Provide the [X, Y] coordinate of the cell's center where the given text is located.  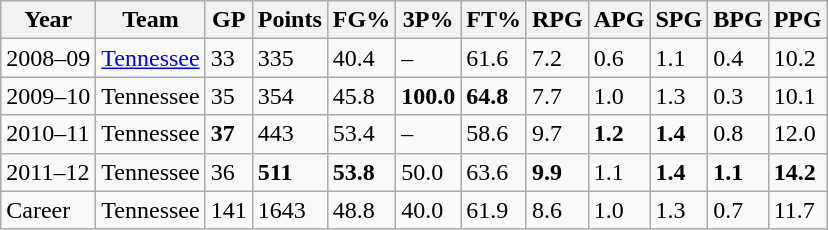
2008–09 [48, 58]
SPG [679, 20]
11.7 [798, 210]
9.7 [557, 134]
2011–12 [48, 172]
58.6 [494, 134]
Year [48, 20]
9.9 [557, 172]
1.2 [619, 134]
2009–10 [48, 96]
FG% [361, 20]
2010–11 [48, 134]
37 [228, 134]
100.0 [428, 96]
12.0 [798, 134]
61.9 [494, 210]
354 [290, 96]
40.4 [361, 58]
141 [228, 210]
36 [228, 172]
0.7 [738, 210]
8.6 [557, 210]
48.8 [361, 210]
7.7 [557, 96]
APG [619, 20]
RPG [557, 20]
Team [150, 20]
443 [290, 134]
511 [290, 172]
0.8 [738, 134]
Career [48, 210]
63.6 [494, 172]
33 [228, 58]
10.1 [798, 96]
45.8 [361, 96]
Points [290, 20]
14.2 [798, 172]
64.8 [494, 96]
FT% [494, 20]
53.8 [361, 172]
7.2 [557, 58]
35 [228, 96]
BPG [738, 20]
50.0 [428, 172]
3P% [428, 20]
40.0 [428, 210]
PPG [798, 20]
53.4 [361, 134]
61.6 [494, 58]
335 [290, 58]
GP [228, 20]
1643 [290, 210]
0.3 [738, 96]
0.6 [619, 58]
0.4 [738, 58]
10.2 [798, 58]
